Locate the cell with the specified text and output its (X, Y) center coordinate. 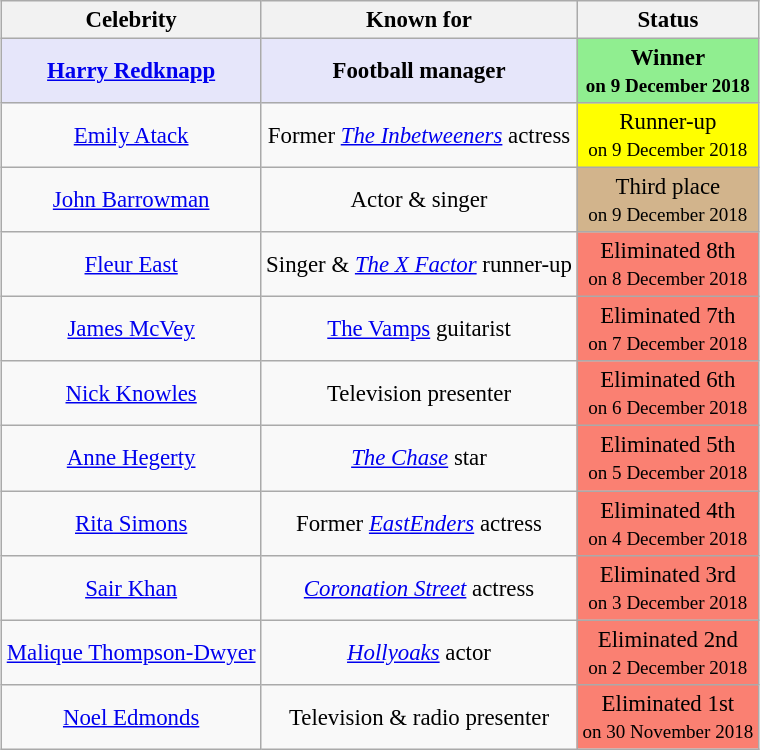
Eliminated 1ston 30 November 2018 (668, 716)
Malique Thompson-Dwyer (130, 652)
Singer & The X Factor runner-up (419, 264)
Fleur East (130, 264)
Third placeon 9 December 2018 (668, 200)
James McVey (130, 330)
Sair Khan (130, 588)
Former The Inbetweeners actress (419, 136)
Eliminated 6thon 6 December 2018 (668, 394)
Eliminated 8thon 8 December 2018 (668, 264)
Former EastEnders actress (419, 522)
The Chase star (419, 458)
Hollyoaks actor (419, 652)
Known for (419, 20)
Status (668, 20)
Celebrity (130, 20)
Football manager (419, 70)
John Barrowman (130, 200)
Runner-upon 9 December 2018 (668, 136)
Actor & singer (419, 200)
Winneron 9 December 2018 (668, 70)
Noel Edmonds (130, 716)
Eliminated 3rdon 3 December 2018 (668, 588)
Eliminated 5thon 5 December 2018 (668, 458)
Eliminated 7thon 7 December 2018 (668, 330)
Television & radio presenter (419, 716)
The Vamps guitarist (419, 330)
Rita Simons (130, 522)
Harry Redknapp (130, 70)
Eliminated 4thon 4 December 2018 (668, 522)
Eliminated 2ndon 2 December 2018 (668, 652)
Television presenter (419, 394)
Emily Atack (130, 136)
Nick Knowles (130, 394)
Anne Hegerty (130, 458)
Coronation Street actress (419, 588)
